Extract the [X, Y] coordinate from the center of the cell holding the provided text.  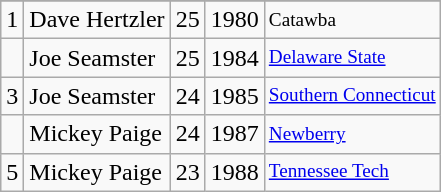
1985 [234, 96]
Dave Hertzler [97, 20]
3 [12, 96]
Catawba [352, 20]
5 [12, 172]
1984 [234, 58]
23 [188, 172]
Southern Connecticut [352, 96]
Delaware State [352, 58]
1 [12, 20]
1980 [234, 20]
Tennessee Tech [352, 172]
1988 [234, 172]
1987 [234, 134]
Newberry [352, 134]
